Return (X, Y) of the center of cell containing provided text 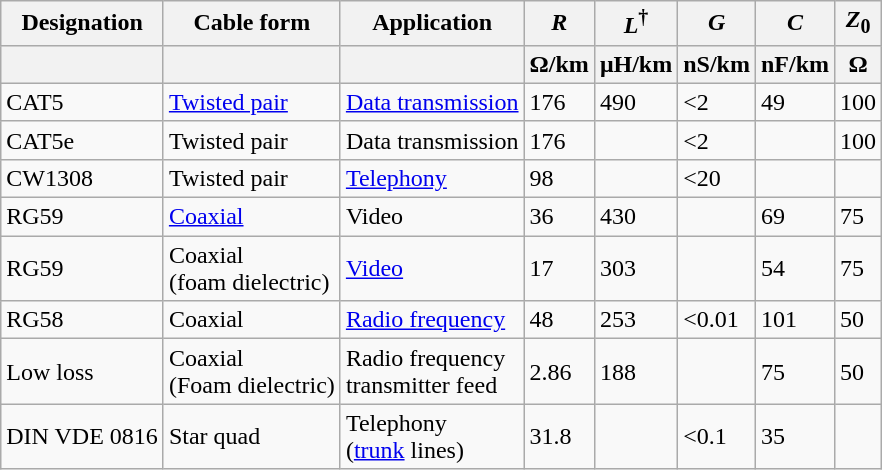
R (559, 24)
54 (794, 268)
Z0 (858, 24)
101 (794, 320)
Low loss (82, 372)
31.8 (559, 436)
Star quad (252, 436)
Radio frequency (432, 320)
69 (794, 217)
Ω (858, 64)
Coaxial(foam dielectric) (252, 268)
Ω/km (559, 64)
98 (559, 178)
nF/km (794, 64)
<0.1 (717, 436)
G (717, 24)
2.86 (559, 372)
188 (636, 372)
35 (794, 436)
μH/km (636, 64)
Cable form (252, 24)
C (794, 24)
<0.01 (717, 320)
nS/km (717, 64)
490 (636, 102)
Radio frequencytransmitter feed (432, 372)
L† (636, 24)
17 (559, 268)
Designation (82, 24)
36 (559, 217)
<20 (717, 178)
430 (636, 217)
Telephony (432, 178)
48 (559, 320)
CAT5 (82, 102)
Coaxial(Foam dielectric) (252, 372)
Application (432, 24)
253 (636, 320)
303 (636, 268)
CAT5e (82, 140)
Telephony(trunk lines) (432, 436)
RG58 (82, 320)
CW1308 (82, 178)
DIN VDE 0816 (82, 436)
49 (794, 102)
